Capture the cell that displays the provided text and extract its [X, Y] central coordinate. 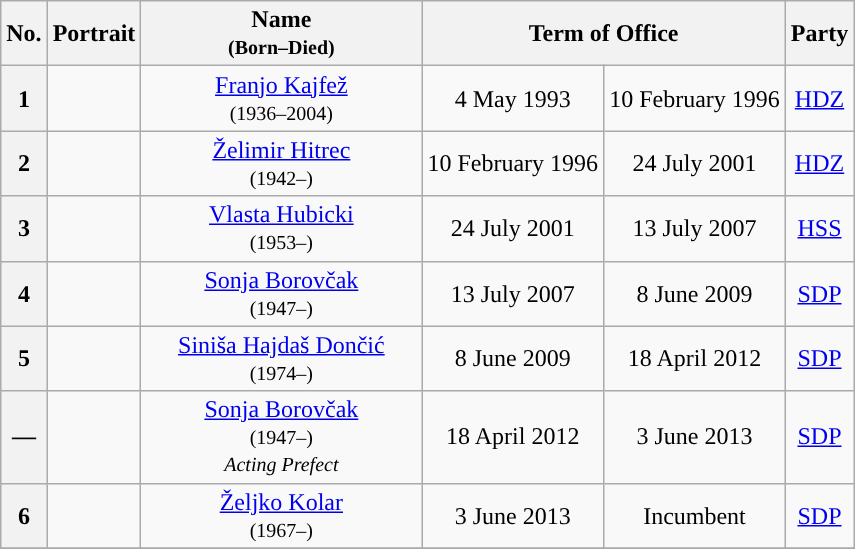
Siniša Hajdaš Dončić(1974–) [282, 358]
Željko Kolar(1967–) [282, 516]
1 [24, 98]
HSS [819, 228]
Želimir Hitrec(1942–) [282, 164]
Incumbent [695, 516]
Franjo Kajfež(1936–2004) [282, 98]
Portrait [94, 34]
2 [24, 164]
— [24, 437]
4 May 1993 [513, 98]
Party [819, 34]
Sonja Borovčak(1947–) [282, 294]
Sonja Borovčak(1947–)Acting Prefect [282, 437]
Term of Office [604, 34]
Vlasta Hubicki(1953–) [282, 228]
6 [24, 516]
Name(Born–Died) [282, 34]
No. [24, 34]
4 [24, 294]
5 [24, 358]
3 [24, 228]
